Output the (x, y) coordinate of the center of the cell containing the given text.  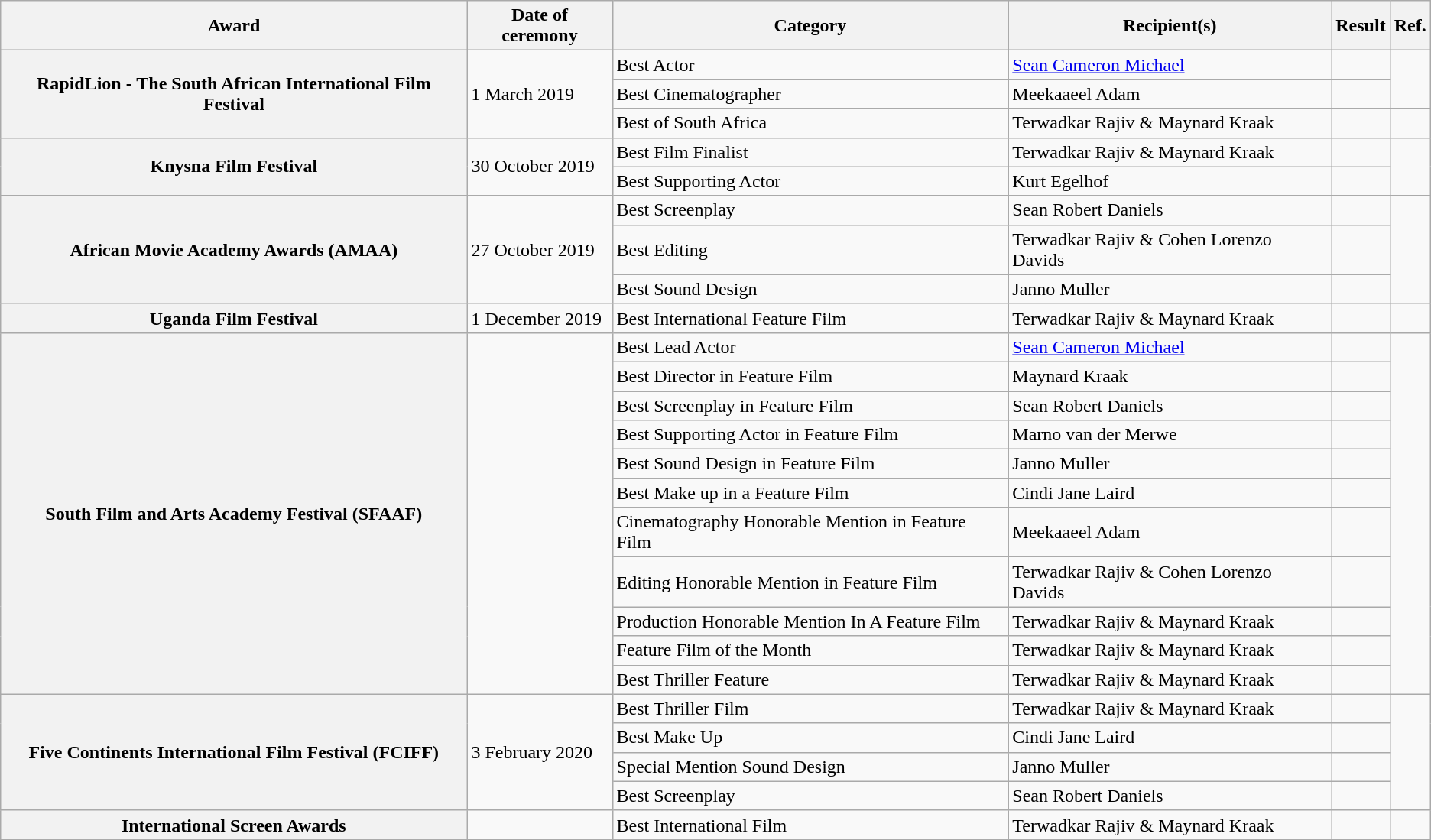
Knysna Film Festival (234, 167)
Date of ceremony (540, 26)
Best Supporting Actor (810, 181)
Special Mention Sound Design (810, 767)
Best Lead Actor (810, 347)
Maynard Kraak (1170, 376)
Best Make up in a Feature Film (810, 493)
Recipient(s) (1170, 26)
Best International Feature Film (810, 318)
RapidLion - The South African International Film Festival (234, 94)
Cinematography Honorable Mention in Feature Film (810, 532)
Best Thriller Film (810, 709)
Production Honorable Mention In A Feature Film (810, 621)
Best Sound Design (810, 289)
Best Film Finalist (810, 152)
Best Director in Feature Film (810, 376)
Best Actor (810, 65)
Best Supporting Actor in Feature Film (810, 435)
Uganda Film Festival (234, 318)
Best of South Africa (810, 123)
Ref. (1410, 26)
1 December 2019 (540, 318)
International Screen Awards (234, 825)
South Film and Arts Academy Festival (SFAAF) (234, 514)
Kurt Egelhof (1170, 181)
Award (234, 26)
African Movie Academy Awards (AMAA) (234, 249)
Best Thriller Feature (810, 679)
Feature Film of the Month (810, 650)
Best Screenplay in Feature Film (810, 406)
Best Sound Design in Feature Film (810, 464)
Result (1361, 26)
30 October 2019 (540, 167)
Five Continents International Film Festival (FCIFF) (234, 752)
Category (810, 26)
Best Editing (810, 249)
3 February 2020 (540, 752)
Marno van der Merwe (1170, 435)
Best International Film (810, 825)
27 October 2019 (540, 249)
Best Make Up (810, 738)
1 March 2019 (540, 94)
Editing Honorable Mention in Feature Film (810, 582)
Best Cinematographer (810, 94)
